Return (x, y) of the center of cell containing provided text 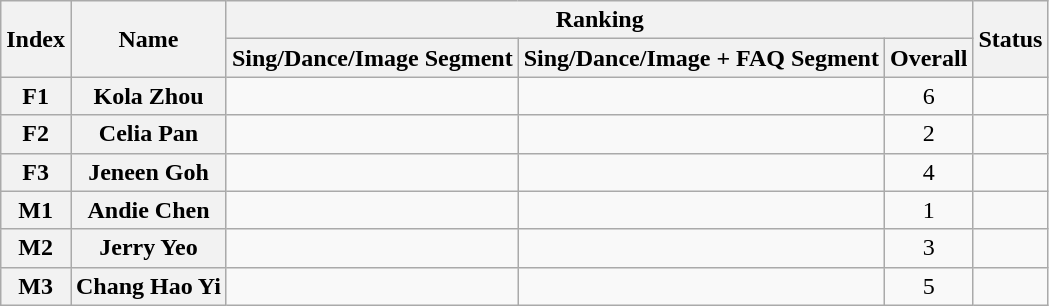
3 (928, 248)
6 (928, 96)
F3 (36, 172)
2 (928, 134)
Celia Pan (148, 134)
M1 (36, 210)
Jeneen Goh (148, 172)
Kola Zhou (148, 96)
Jerry Yeo (148, 248)
Andie Chen (148, 210)
4 (928, 172)
M3 (36, 286)
F1 (36, 96)
1 (928, 210)
Status (1010, 39)
Sing/Dance/Image + FAQ Segment (701, 58)
5 (928, 286)
M2 (36, 248)
Sing/Dance/Image Segment (372, 58)
Ranking (599, 20)
F2 (36, 134)
Chang Hao Yi (148, 286)
Overall (928, 58)
Name (148, 39)
Index (36, 39)
